Pinpoint the cell where the given text exists, returning its [X, Y] midpoint coordinate. 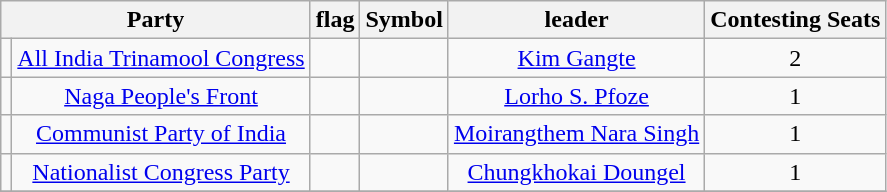
flag [335, 20]
2 [796, 58]
Kim Gangte [576, 58]
Lorho S. Pfoze [576, 96]
Party [156, 20]
Chungkhokai Doungel [576, 172]
Contesting Seats [796, 20]
Nationalist Congress Party [161, 172]
All India Trinamool Congress [161, 58]
leader [576, 20]
Moirangthem Nara Singh [576, 134]
Communist Party of India [161, 134]
Naga People's Front [161, 96]
Symbol [404, 20]
